Detect which cell encompasses the target text, then output its (x, y) center coordinate. 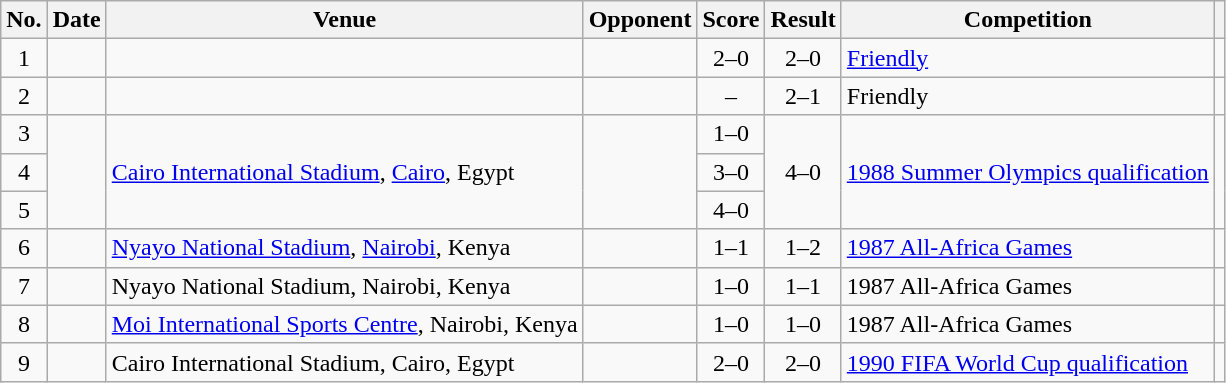
9 (24, 362)
Competition (1028, 20)
4 (24, 172)
Score (731, 20)
1990 FIFA World Cup qualification (1028, 362)
7 (24, 286)
Moi International Sports Centre, Nairobi, Kenya (344, 324)
Result (803, 20)
Venue (344, 20)
3–0 (731, 172)
1–2 (803, 248)
6 (24, 248)
Date (76, 20)
2–1 (803, 96)
5 (24, 210)
No. (24, 20)
– (731, 96)
1988 Summer Olympics qualification (1028, 172)
1 (24, 58)
3 (24, 134)
2 (24, 96)
8 (24, 324)
Opponent (640, 20)
